Return the (x, y) coordinate for the center point of the cell that contains the specified text.  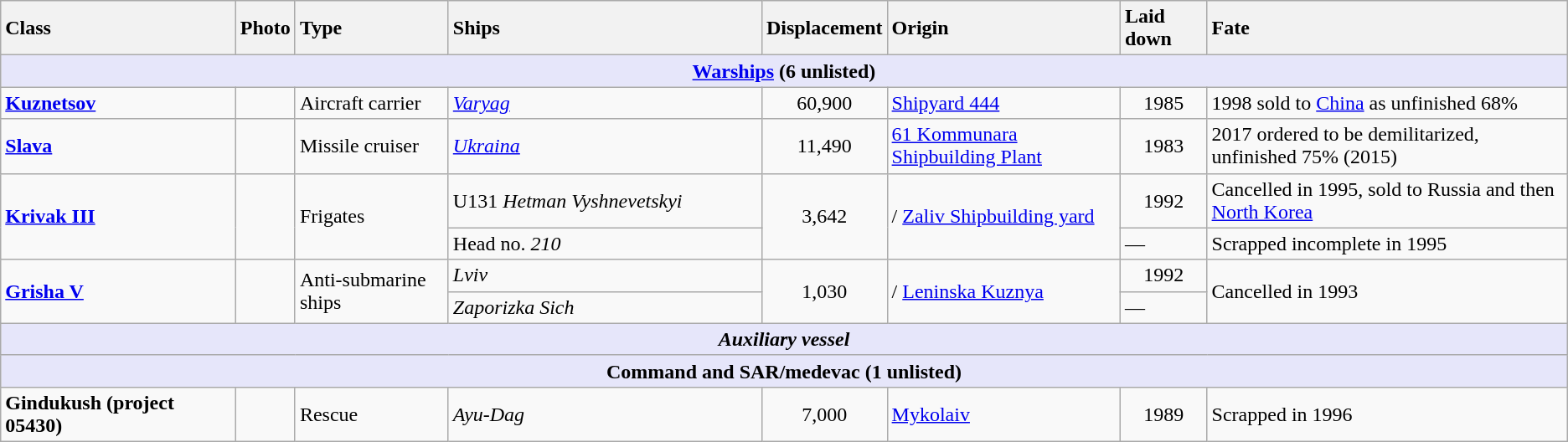
61 Kommunara Shipbuilding Plant (1003, 146)
Slava (119, 146)
Scrapped in 1996 (1387, 414)
Gindukush (project 05430) (119, 414)
Fate (1387, 28)
/ Zaliv Shipbuilding yard (1003, 216)
11,490 (824, 146)
/ Leninska Kuznya (1003, 291)
Kuznetsov (119, 103)
Anti-submarine ships (372, 291)
Warships (6 unlisted) (784, 71)
Head no. 210 (605, 244)
Krivak III (119, 216)
Shipyard 444 (1003, 103)
Varyag (605, 103)
Origin (1003, 28)
Lviv (605, 275)
Rescue (372, 414)
Frigates (372, 216)
Class (119, 28)
U131 Hetman Vyshnevetskyi (605, 201)
1983 (1163, 146)
Scrapped incomplete in 1995 (1387, 244)
1989 (1163, 414)
Laid down (1163, 28)
Ayu-Dag (605, 414)
3,642 (824, 216)
1985 (1163, 103)
1998 sold to China as unfinished 68% (1387, 103)
Photo (265, 28)
7,000 (824, 414)
60,900 (824, 103)
Cancelled in 1993 (1387, 291)
Cancelled in 1995, sold to Russia and then North Korea (1387, 201)
Zaporizka Sich (605, 307)
Mykolaiv (1003, 414)
Type (372, 28)
Ukraina (605, 146)
Missile cruiser (372, 146)
1,030 (824, 291)
Displacement (824, 28)
Command and SAR/medevac (1 unlisted) (784, 371)
Grisha V (119, 291)
Aircraft carrier (372, 103)
Ships (605, 28)
Auxiliary vessel (784, 339)
2017 ordered to be demilitarized, unfinished 75% (2015) (1387, 146)
